Scan for the cell matching the given text and deliver its (X, Y) coordinate at center. 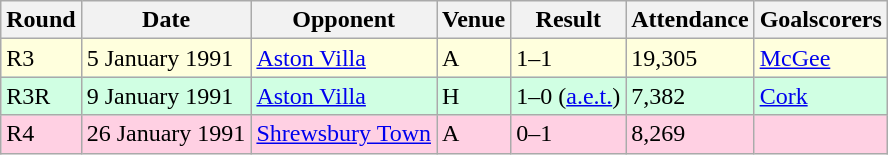
Goalscorers (820, 20)
9 January 1991 (166, 96)
8,269 (690, 134)
1–1 (568, 58)
Date (166, 20)
R3R (41, 96)
Shrewsbury Town (344, 134)
26 January 1991 (166, 134)
Opponent (344, 20)
Cork (820, 96)
0–1 (568, 134)
Venue (473, 20)
R3 (41, 58)
5 January 1991 (166, 58)
R4 (41, 134)
McGee (820, 58)
Round (41, 20)
7,382 (690, 96)
1–0 (a.e.t.) (568, 96)
Attendance (690, 20)
Result (568, 20)
H (473, 96)
19,305 (690, 58)
